From the cell containing the given text, extract its center point as [x, y] coordinate. 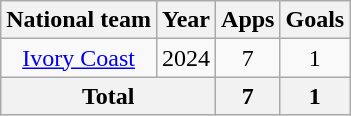
National team [79, 20]
Apps [248, 20]
Ivory Coast [79, 58]
Goals [315, 20]
Total [108, 96]
2024 [186, 58]
Year [186, 20]
